Scan for the cell matching the given text and deliver its [X, Y] coordinate at center. 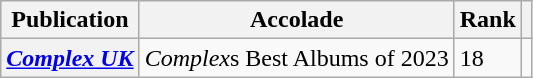
Publication [70, 20]
Rank [488, 20]
Accolade [296, 20]
Complexs Best Albums of 2023 [296, 58]
18 [488, 58]
Complex UK [70, 58]
